Determine the [x, y] coordinate at the center of the cell enclosing the given text.  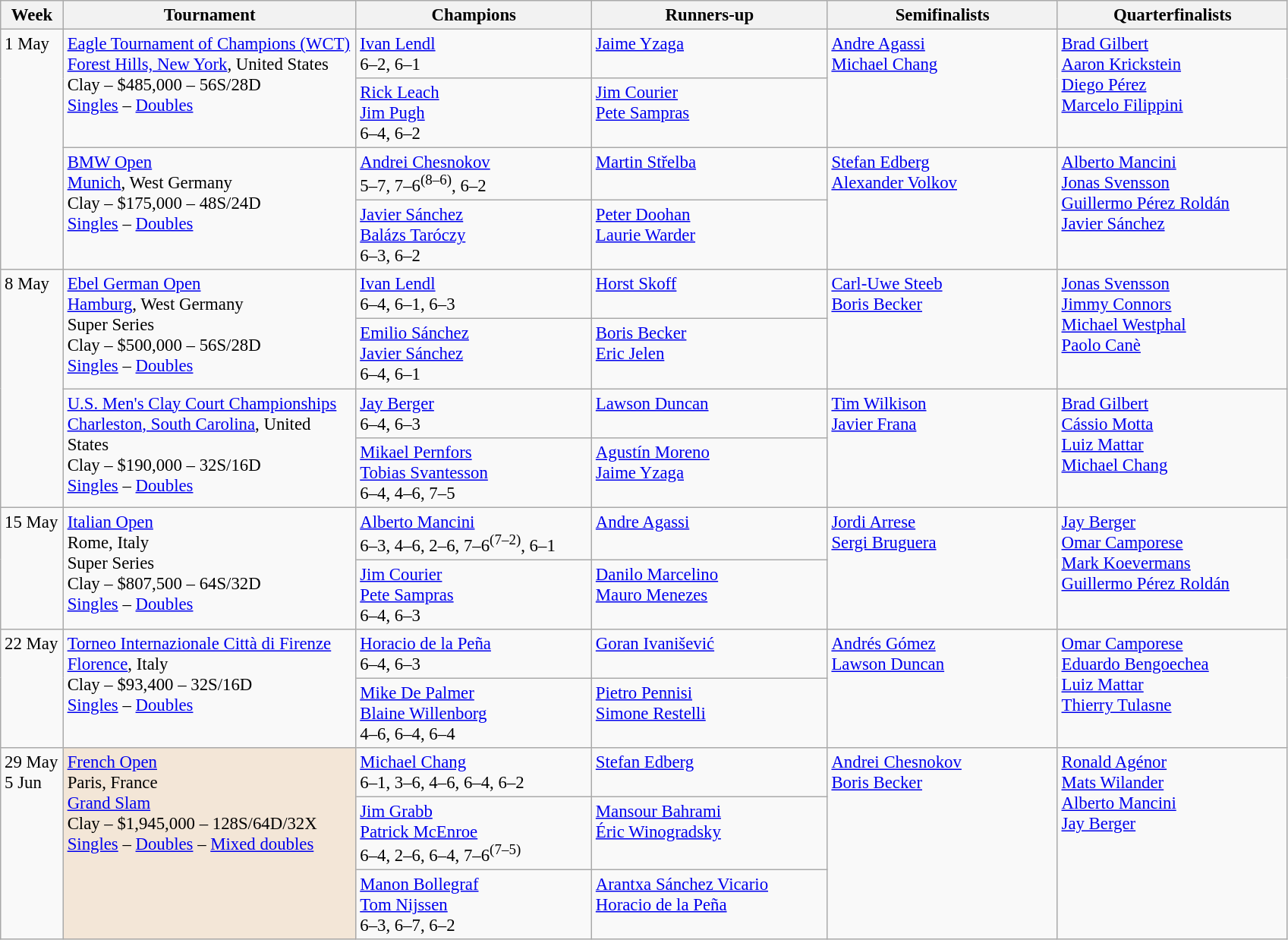
22 May [32, 689]
Mikael Pernfors Tobias Svantesson 6–4, 4–6, 7–5 [474, 472]
Jim Courier Pete Sampras [710, 113]
Goran Ivanišević [710, 655]
Stefan Edberg [710, 773]
Rick Leach Jim Pugh 6–4, 6–2 [474, 113]
15 May [32, 568]
Jaime Yzaga [710, 55]
Martin Střelba [710, 175]
Agustín Moreno Jaime Yzaga [710, 472]
Week [32, 15]
Jay Berger Omar Camporese Mark Koevermans Guillermo Pérez Roldán [1172, 568]
Boris Becker Eric Jelen [710, 354]
Andrei Chesnokov5–7, 7–6(8–6), 6–2 [474, 175]
Ivan Lendl6–4, 6–1, 6–3 [474, 295]
Lawson Duncan [710, 413]
29 May5 Jun [32, 844]
8 May [32, 389]
Tournament [209, 15]
Champions [474, 15]
Jonas Svensson Jimmy Connors Michael Westphal Paolo Canè [1172, 330]
Pietro Pennisi Simone Restelli [710, 713]
Eagle Tournament of Champions (WCT)Forest Hills, New York, United States Clay – $485,000 – 56S/28DSingles – Doubles [209, 89]
Mike De Palmer Blaine Willenborg 4–6, 6–4, 6–4 [474, 713]
Andrés Gómez Lawson Duncan [943, 689]
Jim Courier Pete Sampras 6–4, 6–3 [474, 595]
Tim Wilkison Javier Frana [943, 448]
Ebel German Open Hamburg, West Germany Super Series Clay – $500,000 – 56S/28DSingles – Doubles [209, 330]
Semifinalists [943, 15]
Arantxa Sánchez Vicario Horacio de la Peña [710, 905]
Horacio de la Peña6–4, 6–3 [474, 655]
Brad Gilbert Cássio Motta Luiz Mattar Michael Chang [1172, 448]
Runners-up [710, 15]
Jordi Arrese Sergi Bruguera [943, 568]
Manon Bollegraf Tom Nijssen 6–3, 6–7, 6–2 [474, 905]
Mansour Bahrami Éric Winogradsky [710, 833]
Javier Sánchez Balázs Taróczy 6–3, 6–2 [474, 235]
BMW OpenMunich, West GermanyClay – $175,000 – 48S/24DSingles – Doubles [209, 210]
Ivan Lendl6–2, 6–1 [474, 55]
Carl-Uwe Steeb Boris Becker [943, 330]
Peter Doohan Laurie Warder [710, 235]
1 May [32, 150]
Jay Berger6–4, 6–3 [474, 413]
Omar Camporese Eduardo Bengoechea Luiz Mattar Thierry Tulasne [1172, 689]
U.S. Men's Clay Court ChampionshipsCharleston, South Carolina, United StatesClay – $190,000 – 32S/16DSingles – Doubles [209, 448]
Stefan Edberg Alexander Volkov [943, 210]
Emilio Sánchez Javier Sánchez 6–4, 6–1 [474, 354]
Italian OpenRome, Italy Super Series Clay – $807,500 – 64S/32DSingles – Doubles [209, 568]
Ronald Agénor Mats Wilander Alberto Mancini Jay Berger [1172, 844]
Horst Skoff [710, 295]
Alberto Mancini Jonas Svensson Guillermo Pérez Roldán Javier Sánchez [1172, 210]
Brad Gilbert Aaron Krickstein Diego Pérez Marcelo Filippini [1172, 89]
Quarterfinalists [1172, 15]
Alberto Mancini6–3, 4–6, 2–6, 7–6(7–2), 6–1 [474, 533]
French OpenParis, FranceGrand SlamClay – $1,945,000 – 128S/64D/32XSingles – Doubles – Mixed doubles [209, 844]
Torneo Internazionale Città di Firenze Florence, ItalyClay – $93,400 – 32S/16D Singles – Doubles [209, 689]
Andre Agassi [710, 533]
Jim Grabb Patrick McEnroe 6–4, 2–6, 6–4, 7–6(7–5) [474, 833]
Andre Agassi Michael Chang [943, 89]
Danilo Marcelino Mauro Menezes [710, 595]
Michael Chang6–1, 3–6, 4–6, 6–4, 6–2 [474, 773]
Andrei Chesnokov Boris Becker [943, 844]
